Find where the given text appears and provide that cell's center as (x, y) coordinate. 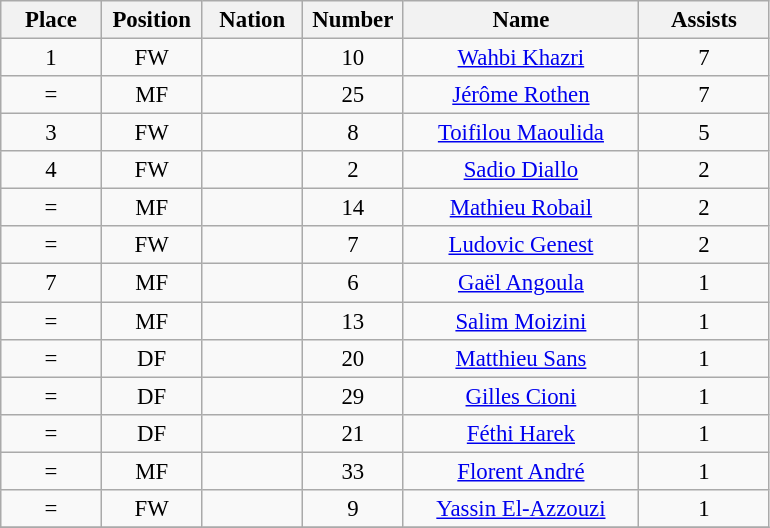
33 (354, 471)
5 (704, 133)
Jérôme Rothen (521, 95)
21 (354, 433)
14 (354, 208)
Assists (704, 20)
9 (354, 509)
Name (521, 20)
Yassin El-Azzouzi (521, 509)
Mathieu Robail (521, 208)
25 (354, 95)
Sadio Diallo (521, 170)
Gaël Angoula (521, 283)
13 (354, 321)
Salim Moizini (521, 321)
6 (354, 283)
10 (354, 58)
29 (354, 396)
Gilles Cioni (521, 396)
Toifilou Maoulida (521, 133)
Florent André (521, 471)
Place (52, 20)
Number (354, 20)
Position (152, 20)
3 (52, 133)
8 (354, 133)
Ludovic Genest (521, 245)
Nation (252, 20)
20 (354, 358)
Wahbi Khazri (521, 58)
Féthi Harek (521, 433)
Matthieu Sans (521, 358)
4 (52, 170)
